From the cell containing the given text, extract its center point as (x, y) coordinate. 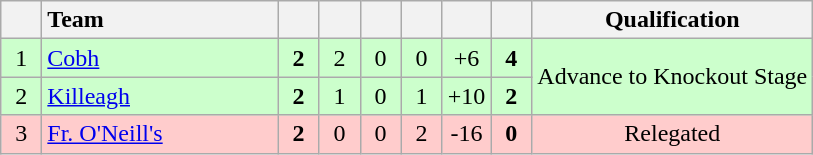
Killeagh (160, 96)
Advance to Knockout Stage (672, 77)
Relegated (672, 134)
+6 (466, 58)
Fr. O'Neill's (160, 134)
Team (160, 20)
+10 (466, 96)
Cobh (160, 58)
4 (512, 58)
3 (22, 134)
Qualification (672, 20)
-16 (466, 134)
